Locate the cell with the specified text and output its [x, y] center coordinate. 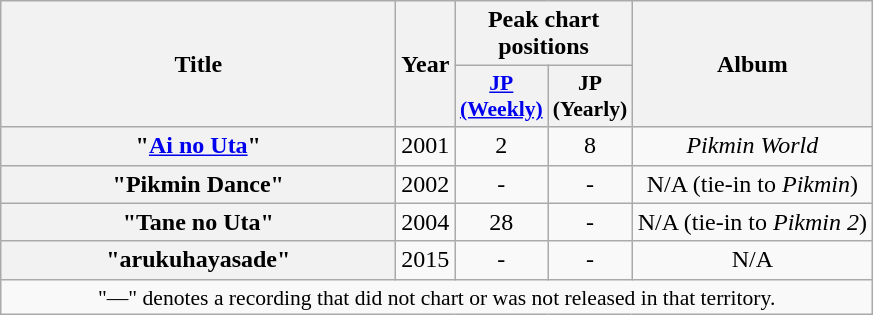
Pikmin World [752, 146]
N/A (tie-in to Pikmin) [752, 184]
JP (Yearly) [590, 96]
Title [198, 64]
"Tane no Uta" [198, 222]
N/A [752, 260]
2002 [426, 184]
2001 [426, 146]
Album [752, 64]
"—" denotes a recording that did not chart or was not released in that territory. [437, 297]
8 [590, 146]
"Ai no Uta" [198, 146]
28 [502, 222]
2004 [426, 222]
JP (Weekly) [502, 96]
Peak chart positions [544, 34]
2015 [426, 260]
2 [502, 146]
N/A (tie-in to Pikmin 2) [752, 222]
"arukuhayasade" [198, 260]
Year [426, 64]
"Pikmin Dance" [198, 184]
